From the cell containing the given text, extract its center point as (X, Y) coordinate. 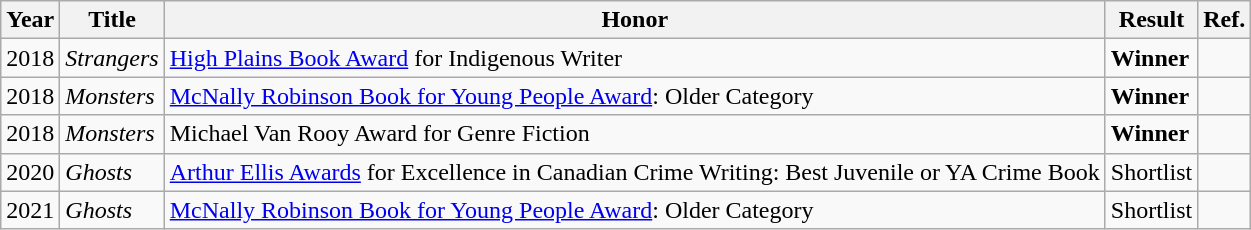
Ref. (1224, 20)
Year (30, 20)
Honor (634, 20)
Result (1151, 20)
Arthur Ellis Awards for Excellence in Canadian Crime Writing: Best Juvenile or YA Crime Book (634, 172)
High Plains Book Award for Indigenous Writer (634, 58)
2021 (30, 210)
Title (112, 20)
Strangers (112, 58)
Michael Van Rooy Award for Genre Fiction (634, 134)
2020 (30, 172)
